Determine the (x, y) coordinate at the center of the cell enclosing the given text.  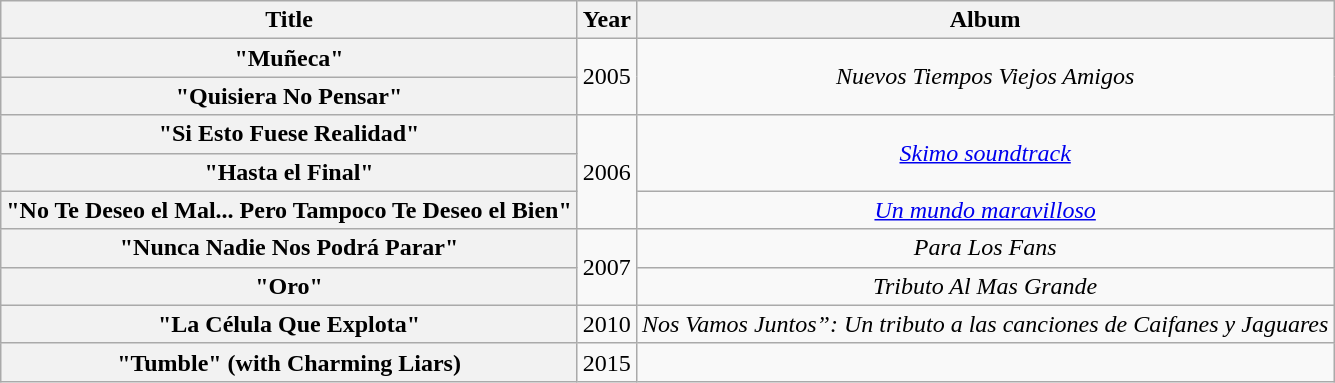
2007 (606, 267)
2010 (606, 324)
"Muñeca" (290, 58)
"Quisiera No Pensar" (290, 96)
Tributo Al Mas Grande (984, 286)
Para Los Fans (984, 248)
Nos Vamos Juntos”: Un tributo a las canciones de Caifanes y Jaguares (984, 324)
2015 (606, 362)
Skimo soundtrack (984, 153)
"Hasta el Final" (290, 172)
"La Célula Que Explota" (290, 324)
"Tumble" (with Charming Liars) (290, 362)
2005 (606, 77)
Title (290, 20)
2006 (606, 172)
"Oro" (290, 286)
"No Te Deseo el Mal... Pero Tampoco Te Deseo el Bien" (290, 210)
Year (606, 20)
Nuevos Tiempos Viejos Amigos (984, 77)
Un mundo maravilloso (984, 210)
"Si Esto Fuese Realidad" (290, 134)
"Nunca Nadie Nos Podrá Parar" (290, 248)
Album (984, 20)
